Detect which cell encompasses the target text, then output its (x, y) center coordinate. 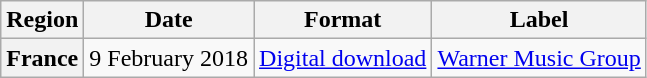
Format (343, 20)
Digital download (343, 58)
9 February 2018 (169, 58)
Label (539, 20)
Date (169, 20)
Region (42, 20)
France (42, 58)
Warner Music Group (539, 58)
